Return the [X, Y] coordinate for the center point of the cell that contains the specified text.  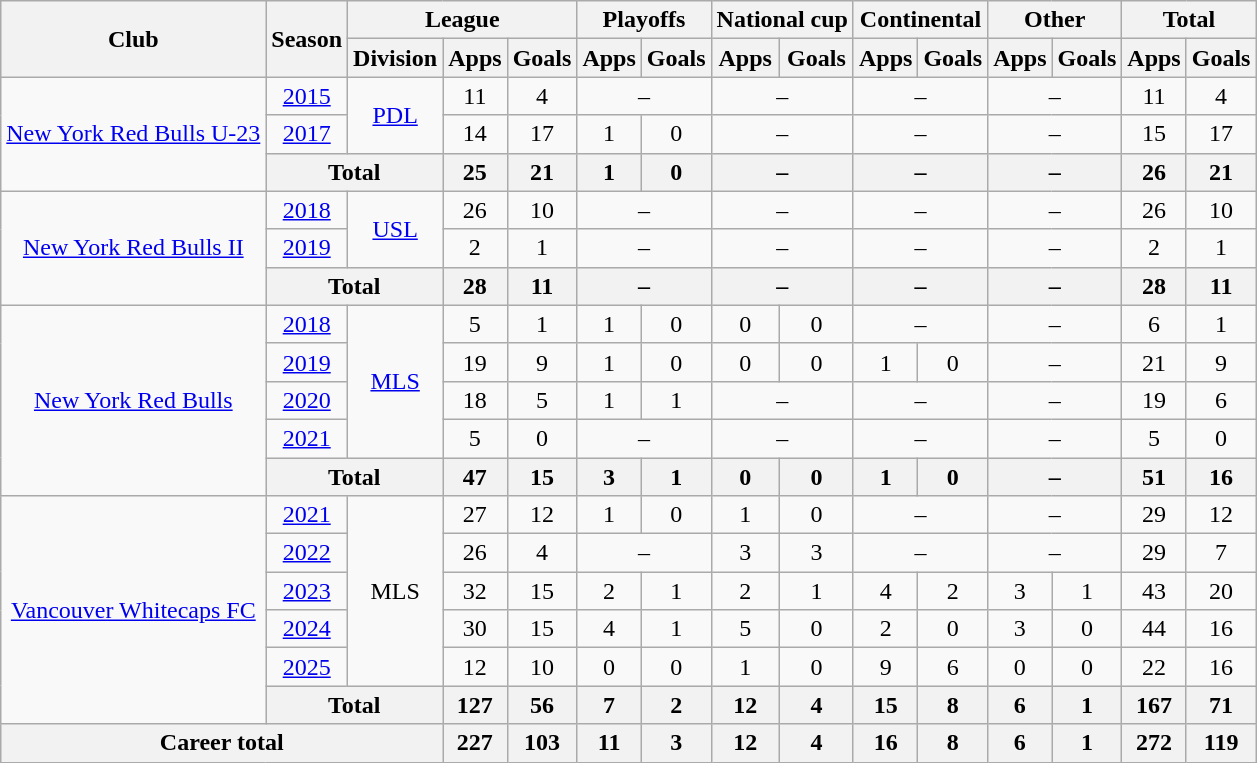
56 [542, 705]
47 [475, 477]
National cup [782, 20]
Career total [222, 743]
League [462, 20]
167 [1154, 705]
New York Red Bulls II [134, 248]
Division [396, 58]
2015 [307, 96]
Club [134, 39]
103 [542, 743]
44 [1154, 629]
119 [1221, 743]
14 [475, 134]
2023 [307, 591]
272 [1154, 743]
27 [475, 515]
Playoffs [644, 20]
New York Red Bulls U-23 [134, 134]
71 [1221, 705]
Vancouver Whitecaps FC [134, 610]
127 [475, 705]
PDL [396, 115]
25 [475, 172]
Other [1055, 20]
2025 [307, 667]
USL [396, 229]
22 [1154, 667]
2022 [307, 553]
18 [475, 400]
20 [1221, 591]
2017 [307, 134]
2020 [307, 400]
30 [475, 629]
New York Red Bulls [134, 400]
43 [1154, 591]
32 [475, 591]
51 [1154, 477]
Continental [920, 20]
Season [307, 39]
227 [475, 743]
2024 [307, 629]
